Detect which cell encompasses the target text, then output its [x, y] center coordinate. 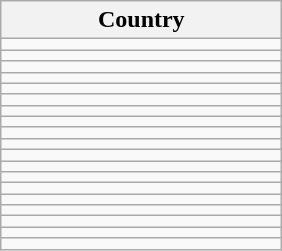
Country [142, 20]
